Provide the [x, y] coordinate of the cell's center where the given text is located.  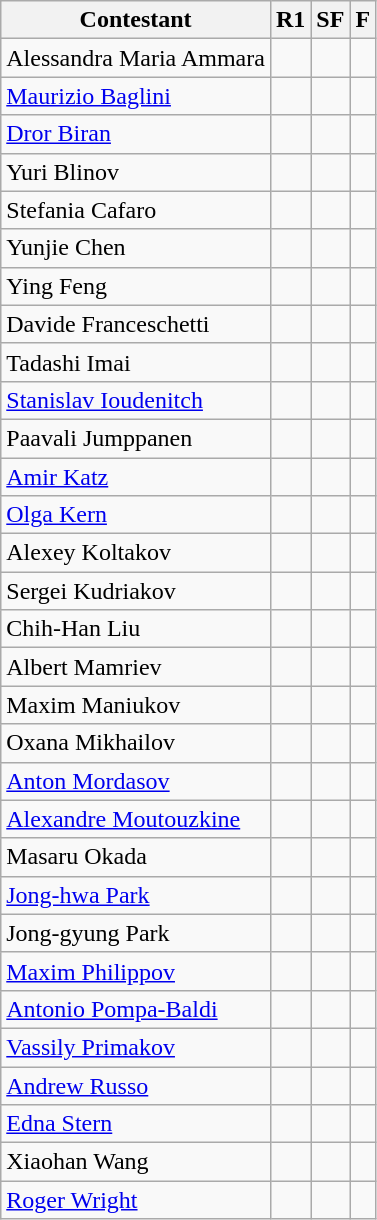
Masaru Okada [136, 857]
Alexandre Moutouzkine [136, 819]
Vassily Primakov [136, 1047]
Jong-gyung Park [136, 933]
Stefania Cafaro [136, 210]
Tadashi Imai [136, 362]
Anton Mordasov [136, 781]
Maurizio Baglini [136, 96]
Olga Kern [136, 515]
Chih-Han Liu [136, 629]
Davide Franceschetti [136, 324]
Sergei Kudriakov [136, 591]
R1 [290, 20]
Oxana Mikhailov [136, 743]
Yuri Blinov [136, 172]
Maxim Maniukov [136, 705]
Yunjie Chen [136, 248]
Maxim Philippov [136, 971]
Alexey Koltakov [136, 553]
Albert Mamriev [136, 667]
Xiaohan Wang [136, 1162]
Ying Feng [136, 286]
Dror Biran [136, 134]
Antonio Pompa-Baldi [136, 1009]
F [363, 20]
Edna Stern [136, 1124]
Amir Katz [136, 477]
Alessandra Maria Ammara [136, 58]
Contestant [136, 20]
Paavali Jumppanen [136, 438]
Andrew Russo [136, 1085]
Roger Wright [136, 1200]
Stanislav Ioudenitch [136, 400]
SF [330, 20]
Jong-hwa Park [136, 895]
